Identify which cell holds the provided text, then report its [X, Y] central coordinate. 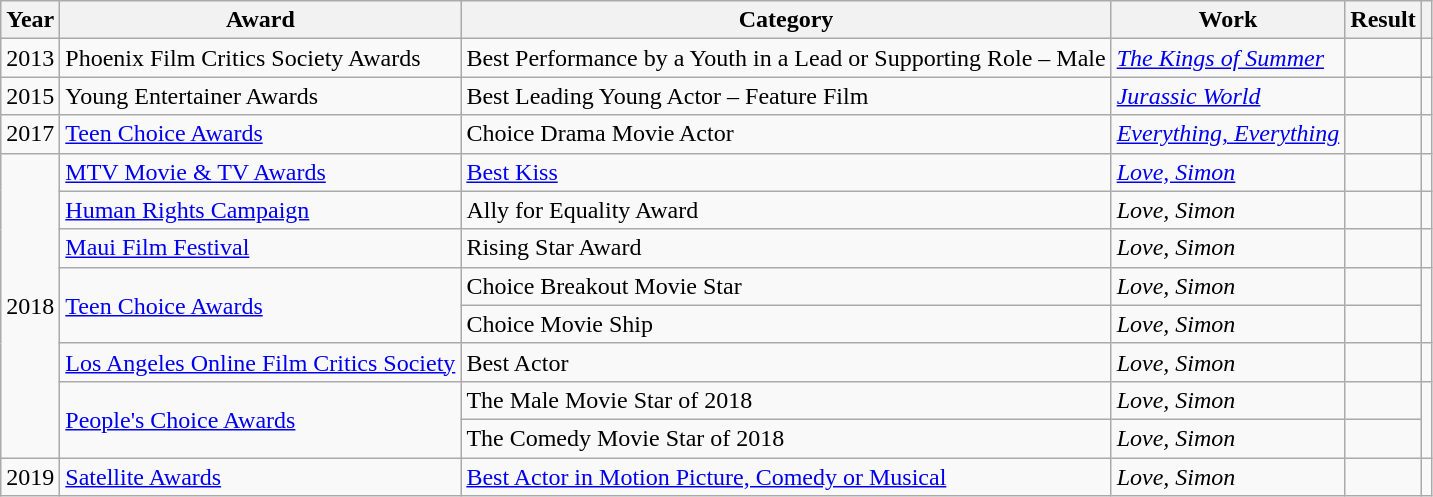
Best Performance by a Youth in a Lead or Supporting Role – Male [786, 58]
Year [30, 20]
Human Rights Campaign [260, 210]
The Kings of Summer [1228, 58]
The Comedy Movie Star of 2018 [786, 438]
Los Angeles Online Film Critics Society [260, 362]
Satellite Awards [260, 477]
Best Actor [786, 362]
People's Choice Awards [260, 419]
MTV Movie & TV Awards [260, 172]
Phoenix Film Critics Society Awards [260, 58]
Best Kiss [786, 172]
Ally for Equality Award [786, 210]
Rising Star Award [786, 248]
Best Actor in Motion Picture, Comedy or Musical [786, 477]
Jurassic World [1228, 96]
Best Leading Young Actor – Feature Film [786, 96]
2017 [30, 134]
The Male Movie Star of 2018 [786, 400]
Result [1383, 20]
Everything, Everything [1228, 134]
2013 [30, 58]
Category [786, 20]
Maui Film Festival [260, 248]
Choice Breakout Movie Star [786, 286]
2015 [30, 96]
2018 [30, 305]
Work [1228, 20]
Choice Drama Movie Actor [786, 134]
Young Entertainer Awards [260, 96]
Choice Movie Ship [786, 324]
Award [260, 20]
2019 [30, 477]
